Search for the cell housing the specified text and yield its [X, Y] center coordinate. 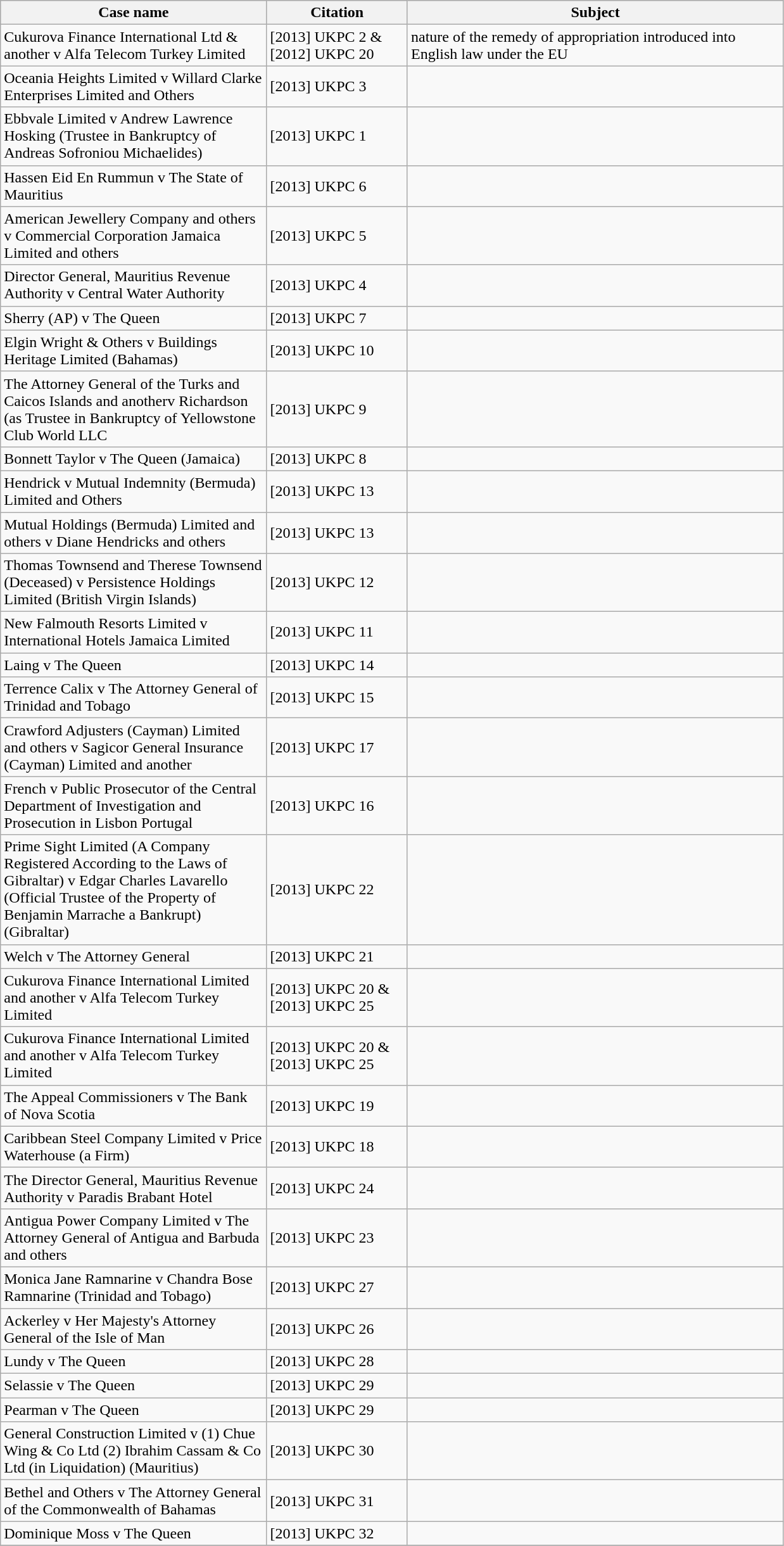
[2013] UKPC 7 [337, 318]
General Construction Limited v (1) Chue Wing & Co Ltd (2) Ibrahim Cassam & Co Ltd (in Liquidation) (Mauritius) [134, 1451]
Sherry (AP) v The Queen [134, 318]
[2013] UKPC 3 [337, 86]
[2013] UKPC 15 [337, 698]
Director General, Mauritius Revenue Authority v Central Water Authority [134, 285]
[2013] UKPC 30 [337, 1451]
[2013] UKPC 4 [337, 285]
[2013] UKPC 5 [337, 236]
[2013] UKPC 19 [337, 1106]
The Director General, Mauritius Revenue Authority v Paradis Brabant Hotel [134, 1188]
[2013] UKPC 6 [337, 186]
[2013] UKPC 16 [337, 806]
[2013] UKPC 22 [337, 889]
[2013] UKPC 23 [337, 1238]
Hassen Eid En Rummun v The State of Mauritius [134, 186]
Citation [337, 13]
Welch v The Attorney General [134, 956]
nature of the remedy of appropriation introduced into English law under the EU [595, 46]
Monica Jane Ramnarine v Chandra Bose Ramnarine (Trinidad and Tobago) [134, 1287]
[2013] UKPC 28 [337, 1362]
[2013] UKPC 24 [337, 1188]
Selassie v The Queen [134, 1386]
Ackerley v Her Majesty's Attorney General of the Isle of Man [134, 1329]
Elgin Wright & Others v Buildings Heritage Limited (Bahamas) [134, 351]
The Attorney General of the Turks and Caicos Islands and anotherv Richardson (as Trustee in Bankruptcy of Yellowstone Club World LLC [134, 409]
Hendrick v Mutual Indemnity (Bermuda) Limited and Others [134, 491]
Cukurova Finance International Ltd & another v Alfa Telecom Turkey Limited [134, 46]
French v Public Prosecutor of the Central Department of Investigation and Prosecution in Lisbon Portugal [134, 806]
[2013] UKPC 10 [337, 351]
[2013] UKPC 17 [337, 747]
Thomas Townsend and Therese Townsend (Deceased) v Persistence Holdings Limited (British Virgin Islands) [134, 583]
Oceania Heights Limited v Willard Clarke Enterprises Limited and Others [134, 86]
Case name [134, 13]
Dominique Moss v The Queen [134, 1533]
Bonnett Taylor v The Queen (Jamaica) [134, 459]
Bethel and Others v The Attorney General of the Commonwealth of Bahamas [134, 1501]
Terrence Calix v The Attorney General of Trinidad and Tobago [134, 698]
[2013] UKPC 21 [337, 956]
Laing v The Queen [134, 665]
New Falmouth Resorts Limited v International Hotels Jamaica Limited [134, 632]
American Jewellery Company and others v Commercial Corporation Jamaica Limited and others [134, 236]
[2013] UKPC 14 [337, 665]
Pearman v The Queen [134, 1410]
Ebbvale Limited v Andrew Lawrence Hosking (Trustee in Bankruptcy of Andreas Sofroniou Michaelides) [134, 136]
[2013] UKPC 18 [337, 1146]
[2013] UKPC 27 [337, 1287]
[2013] UKPC 9 [337, 409]
[2013] UKPC 8 [337, 459]
[2013] UKPC 26 [337, 1329]
[2013] UKPC 31 [337, 1501]
Mutual Holdings (Bermuda) Limited and others v Diane Hendricks and others [134, 532]
[2013] UKPC 2 & [2012] UKPC 20 [337, 46]
The Appeal Commissioners v The Bank of Nova Scotia [134, 1106]
[2013] UKPC 11 [337, 632]
[2013] UKPC 32 [337, 1533]
Antigua Power Company Limited v The Attorney General of Antigua and Barbuda and others [134, 1238]
Subject [595, 13]
[2013] UKPC 12 [337, 583]
Crawford Adjusters (Cayman) Limited and others v Sagicor General Insurance (Cayman) Limited and another [134, 747]
[2013] UKPC 1 [337, 136]
Lundy v The Queen [134, 1362]
Caribbean Steel Company Limited v Price Waterhouse (a Firm) [134, 1146]
